Scan for the cell matching the given text and deliver its (x, y) coordinate at center. 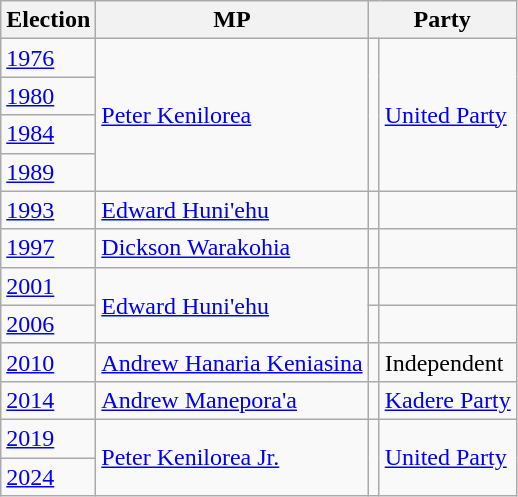
2014 (48, 400)
1989 (48, 172)
2019 (48, 438)
Andrew Manepora'a (232, 400)
Dickson Warakohia (232, 248)
Andrew Hanaria Keniasina (232, 362)
2006 (48, 324)
Independent (448, 362)
2024 (48, 477)
Election (48, 20)
2010 (48, 362)
Peter Kenilorea Jr. (232, 457)
Kadere Party (448, 400)
1997 (48, 248)
1976 (48, 58)
1984 (48, 134)
MP (232, 20)
1980 (48, 96)
Peter Kenilorea (232, 115)
Party (442, 20)
2001 (48, 286)
1993 (48, 210)
